From the cell containing the given text, extract its center point as (X, Y) coordinate. 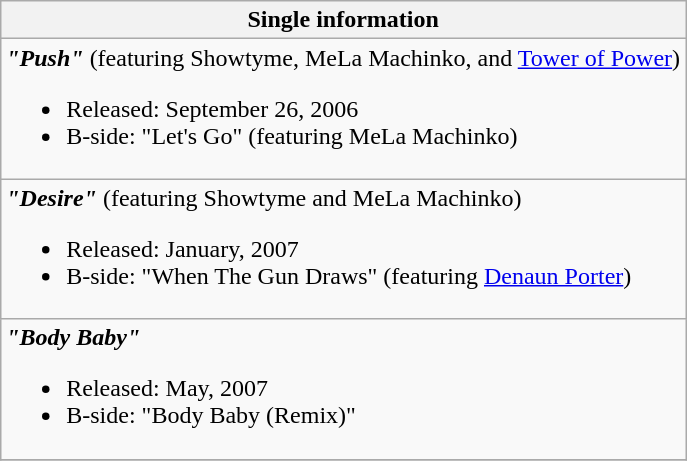
Single information (344, 20)
"Push" (featuring Showtyme, MeLa Machinko, and Tower of Power)Released: September 26, 2006B-side: "Let's Go" (featuring MeLa Machinko) (344, 109)
"Body Baby"Released: May, 2007B-side: "Body Baby (Remix)" (344, 389)
"Desire" (featuring Showtyme and MeLa Machinko)Released: January, 2007B-side: "When The Gun Draws" (featuring Denaun Porter) (344, 249)
